Return [x, y] of the center of cell containing provided text 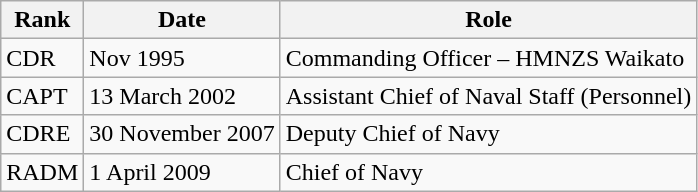
Assistant Chief of Naval Staff (Personnel) [488, 96]
CDR [42, 58]
Rank [42, 20]
Date [182, 20]
Chief of Navy [488, 172]
Role [488, 20]
RADM [42, 172]
CAPT [42, 96]
30 November 2007 [182, 134]
CDRE [42, 134]
13 March 2002 [182, 96]
1 April 2009 [182, 172]
Nov 1995 [182, 58]
Commanding Officer – HMNZS Waikato [488, 58]
Deputy Chief of Navy [488, 134]
